Scan for the cell matching the given text and deliver its (X, Y) coordinate at center. 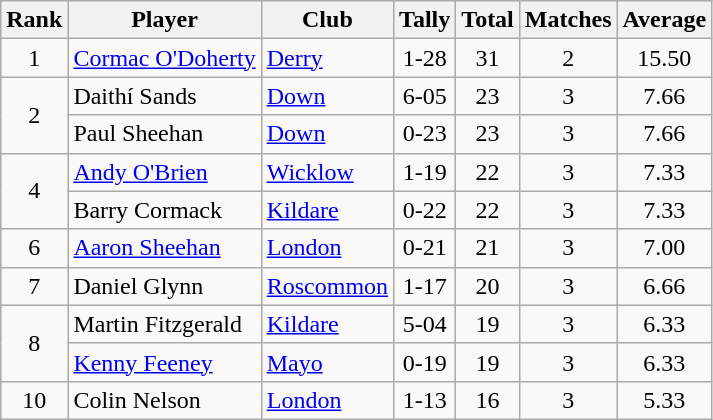
0-22 (425, 210)
Kenny Feeney (164, 362)
7.00 (664, 248)
Andy O'Brien (164, 172)
Total (488, 20)
Average (664, 20)
Derry (327, 58)
1 (34, 58)
Club (327, 20)
0-19 (425, 362)
Tally (425, 20)
20 (488, 286)
Roscommon (327, 286)
Matches (568, 20)
Player (164, 20)
Daniel Glynn (164, 286)
Mayo (327, 362)
31 (488, 58)
1-28 (425, 58)
Colin Nelson (164, 400)
7 (34, 286)
21 (488, 248)
6.66 (664, 286)
6 (34, 248)
Cormac O'Doherty (164, 58)
4 (34, 191)
6-05 (425, 96)
10 (34, 400)
0-23 (425, 134)
Martin Fitzgerald (164, 324)
15.50 (664, 58)
5-04 (425, 324)
Barry Cormack (164, 210)
Paul Sheehan (164, 134)
1-17 (425, 286)
Daithí Sands (164, 96)
0-21 (425, 248)
Rank (34, 20)
5.33 (664, 400)
1-19 (425, 172)
1-13 (425, 400)
16 (488, 400)
Aaron Sheehan (164, 248)
Wicklow (327, 172)
8 (34, 343)
